For the text-containing cell, return its midpoint in [X, Y] coordinate format. 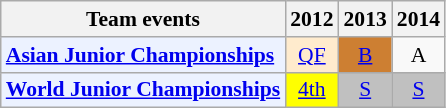
2012 [312, 19]
QF [312, 55]
World Junior Championships [143, 90]
4th [312, 90]
2014 [418, 19]
B [366, 55]
A [418, 55]
Asian Junior Championships [143, 55]
2013 [366, 19]
Team events [143, 19]
